Determine the (X, Y) coordinate at the center of the cell enclosing the given text.  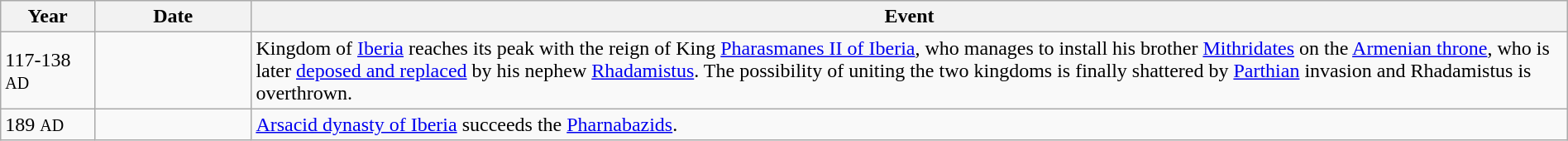
117-138 AD (48, 70)
Event (910, 17)
Year (48, 17)
Date (172, 17)
Arsacid dynasty of Iberia succeeds the Pharnabazids. (910, 124)
189 AD (48, 124)
